Output the [X, Y] coordinate of the center of the cell containing the given text.  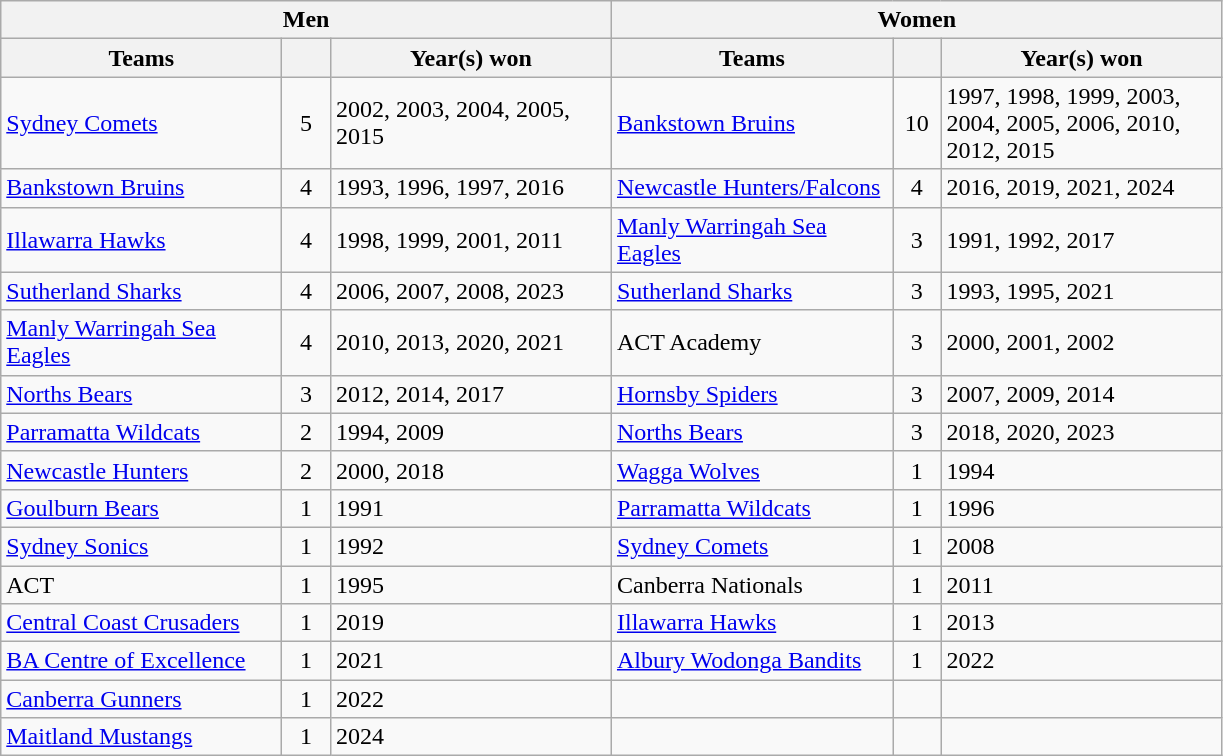
2018, 2020, 2023 [1082, 432]
2024 [470, 737]
1994 [1082, 470]
Canberra Nationals [752, 585]
2021 [470, 661]
2010, 2013, 2020, 2021 [470, 342]
5 [306, 123]
2011 [1082, 585]
10 [916, 123]
1998, 1999, 2001, 2011 [470, 240]
2016, 2019, 2021, 2024 [1082, 188]
Central Coast Crusaders [142, 623]
2019 [470, 623]
Canberra Gunners [142, 699]
Wagga Wolves [752, 470]
2013 [1082, 623]
ACT [142, 585]
Albury Wodonga Bandits [752, 661]
Maitland Mustangs [142, 737]
1997, 1998, 1999, 2003, 2004, 2005, 2006, 2010, 2012, 2015 [1082, 123]
Women [916, 20]
2000, 2018 [470, 470]
2007, 2009, 2014 [1082, 394]
Sydney Sonics [142, 546]
BA Centre of Excellence [142, 661]
1995 [470, 585]
1993, 1995, 2021 [1082, 291]
Newcastle Hunters/Falcons [752, 188]
1992 [470, 546]
Newcastle Hunters [142, 470]
1991, 1992, 2017 [1082, 240]
1991 [470, 508]
Hornsby Spiders [752, 394]
1994, 2009 [470, 432]
1996 [1082, 508]
2000, 2001, 2002 [1082, 342]
2002, 2003, 2004, 2005, 2015 [470, 123]
1993, 1996, 1997, 2016 [470, 188]
2012, 2014, 2017 [470, 394]
ACT Academy [752, 342]
Men [306, 20]
Goulburn Bears [142, 508]
2008 [1082, 546]
2006, 2007, 2008, 2023 [470, 291]
